Pinpoint the cell where the given text exists, returning its (X, Y) midpoint coordinate. 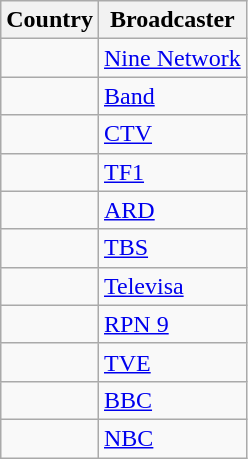
TBS (172, 248)
ARD (172, 210)
CTV (172, 134)
Televisa (172, 286)
TVE (172, 362)
NBC (172, 438)
Nine Network (172, 58)
Country (50, 20)
Broadcaster (172, 20)
Band (172, 96)
BBC (172, 400)
RPN 9 (172, 324)
TF1 (172, 172)
